Return (X, Y) of the center of cell containing provided text 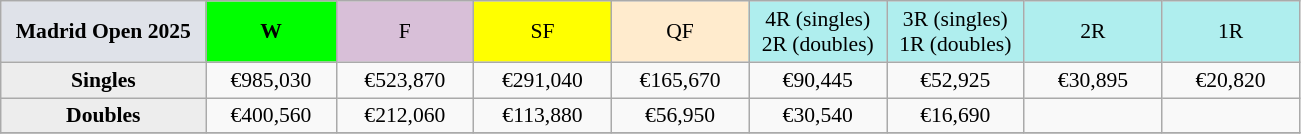
€90,445 (818, 80)
€291,040 (543, 80)
€212,060 (405, 116)
SF (543, 32)
€30,895 (1093, 80)
1R (1231, 32)
4R (singles) 2R (doubles) (818, 32)
Madrid Open 2025 (104, 32)
€523,870 (405, 80)
€985,030 (271, 80)
Doubles (104, 116)
Singles (104, 80)
€16,690 (955, 116)
W (271, 32)
€20,820 (1231, 80)
F (405, 32)
€400,560 (271, 116)
€113,880 (543, 116)
QF (680, 32)
€56,950 (680, 116)
€165,670 (680, 80)
3R (singles) 1R (doubles) (955, 32)
€52,925 (955, 80)
€30,540 (818, 116)
2R (1093, 32)
